Find where the given text appears and provide that cell's center as [X, Y] coordinate. 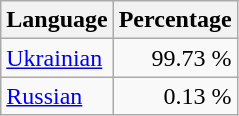
Language [57, 20]
0.13 % [175, 96]
Percentage [175, 20]
99.73 % [175, 58]
Russian [57, 96]
Ukrainian [57, 58]
